Search for the cell housing the specified text and yield its (x, y) center coordinate. 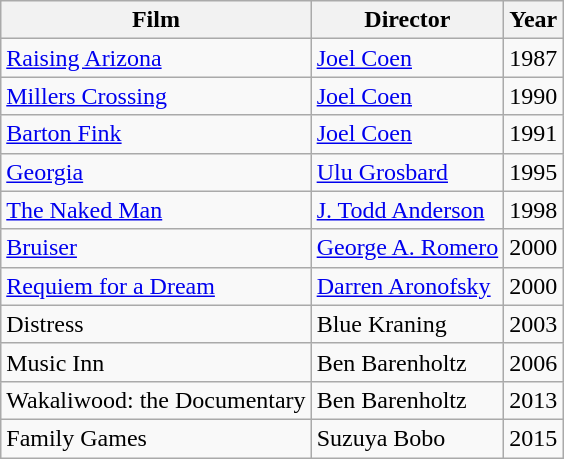
Music Inn (156, 362)
1995 (534, 172)
Raising Arizona (156, 58)
Darren Aronofsky (408, 286)
1991 (534, 134)
Family Games (156, 438)
1990 (534, 96)
Director (408, 20)
Film (156, 20)
Suzuya Bobo (408, 438)
1987 (534, 58)
Georgia (156, 172)
Barton Fink (156, 134)
2013 (534, 400)
George A. Romero (408, 248)
J. Todd Anderson (408, 210)
Distress (156, 324)
Wakaliwood: the Documentary (156, 400)
Millers Crossing (156, 96)
Bruiser (156, 248)
Ulu Grosbard (408, 172)
Requiem for a Dream (156, 286)
2015 (534, 438)
Blue Kraning (408, 324)
Year (534, 20)
2006 (534, 362)
The Naked Man (156, 210)
2003 (534, 324)
1998 (534, 210)
